Capture the cell that displays the provided text and extract its [x, y] central coordinate. 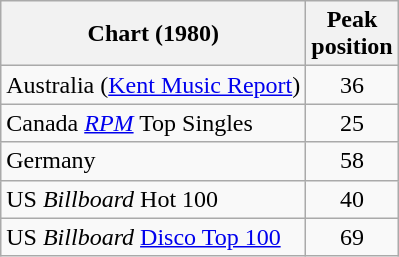
69 [352, 237]
Australia (Kent Music Report) [154, 85]
25 [352, 123]
Germany [154, 161]
Peakposition [352, 34]
36 [352, 85]
Canada RPM Top Singles [154, 123]
58 [352, 161]
Chart (1980) [154, 34]
40 [352, 199]
US Billboard Disco Top 100 [154, 237]
US Billboard Hot 100 [154, 199]
